For the text-containing cell, return its midpoint in (x, y) coordinate format. 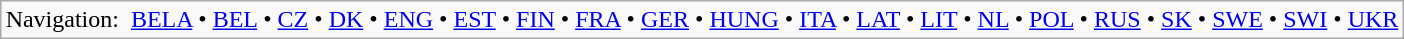
Navigation: BELA • BEL • CZ • DK • ENG • EST • FIN • FRA • GER • HUNG • ITA • LAT • LIT • NL • POL • RUS • SK • SWE • SWI • UKR (702, 20)
